Find where the given text appears and provide that cell's center as (x, y) coordinate. 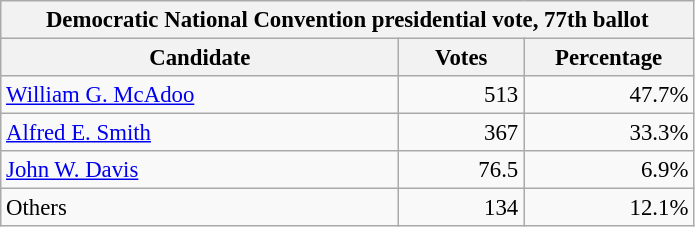
6.9% (609, 170)
Percentage (609, 58)
John W. Davis (200, 170)
367 (462, 133)
Others (200, 208)
33.3% (609, 133)
Alfred E. Smith (200, 133)
Candidate (200, 58)
134 (462, 208)
William G. McAdoo (200, 95)
Democratic National Convention presidential vote, 77th ballot (348, 20)
47.7% (609, 95)
513 (462, 95)
76.5 (462, 170)
12.1% (609, 208)
Votes (462, 58)
